Return (x, y) of the center of cell containing provided text 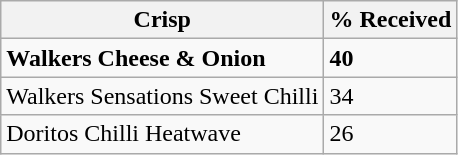
% Received (390, 20)
Doritos Chilli Heatwave (162, 134)
Walkers Cheese & Onion (162, 58)
Walkers Sensations Sweet Chilli (162, 96)
34 (390, 96)
40 (390, 58)
26 (390, 134)
Crisp (162, 20)
